Pinpoint the cell where the given text exists, returning its (x, y) midpoint coordinate. 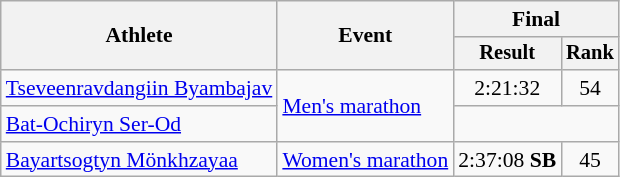
Men's marathon (365, 106)
Tseveenravdangiin Byambajav (140, 88)
Athlete (140, 36)
54 (590, 88)
Rank (590, 54)
Bat-Ochiryn Ser-Od (140, 124)
2:21:32 (507, 88)
Final (536, 19)
Result (507, 54)
Event (365, 36)
